Find where the given text appears and provide that cell's center as [x, y] coordinate. 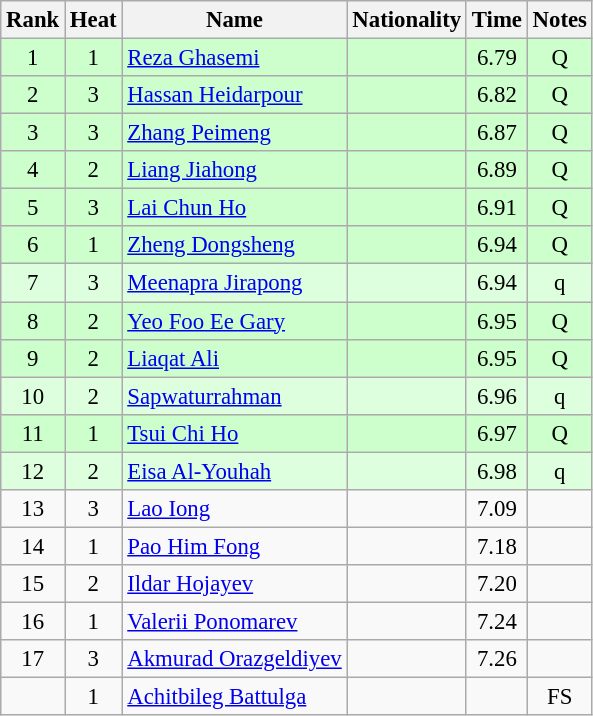
9 [33, 358]
FS [560, 697]
Zheng Dongsheng [234, 245]
16 [33, 621]
Pao Him Fong [234, 546]
Liaqat Ali [234, 358]
Akmurad Orazgeldiyev [234, 659]
Liang Jiahong [234, 170]
7.09 [496, 509]
14 [33, 546]
Lao Iong [234, 509]
6.87 [496, 133]
7.20 [496, 584]
13 [33, 509]
Hassan Heidarpour [234, 95]
Notes [560, 20]
Tsui Chi Ho [234, 433]
5 [33, 208]
8 [33, 321]
Sapwaturrahman [234, 396]
Achitbileg Battulga [234, 697]
6.96 [496, 396]
Valerii Ponomarev [234, 621]
6 [33, 245]
Meenapra Jirapong [234, 283]
Name [234, 20]
6.89 [496, 170]
Eisa Al-Youhah [234, 471]
Heat [94, 20]
Time [496, 20]
Nationality [406, 20]
7.26 [496, 659]
12 [33, 471]
7.24 [496, 621]
6.91 [496, 208]
6.97 [496, 433]
Yeo Foo Ee Gary [234, 321]
Zhang Peimeng [234, 133]
Rank [33, 20]
Ildar Hojayev [234, 584]
4 [33, 170]
7 [33, 283]
10 [33, 396]
6.98 [496, 471]
Reza Ghasemi [234, 58]
15 [33, 584]
11 [33, 433]
17 [33, 659]
Lai Chun Ho [234, 208]
7.18 [496, 546]
6.82 [496, 95]
6.79 [496, 58]
